Locate the cell with the specified text and output its [X, Y] center coordinate. 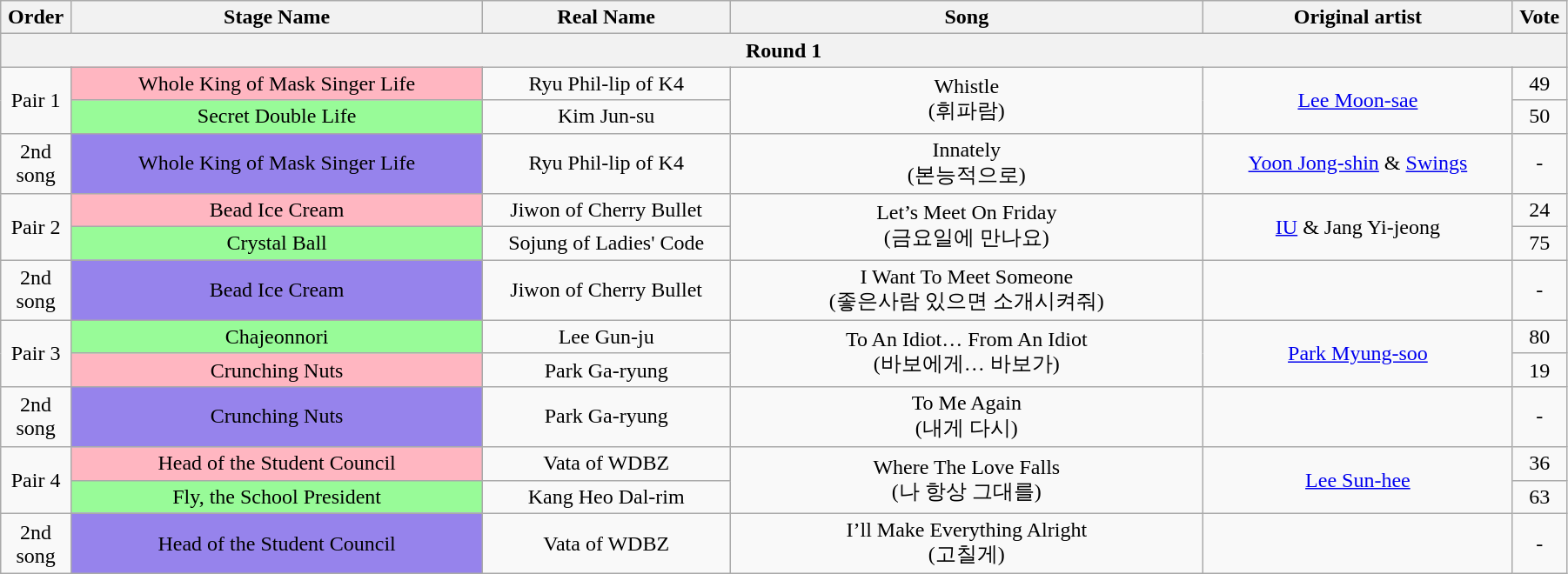
Pair 3 [37, 353]
24 [1540, 210]
36 [1540, 464]
Pair 1 [37, 100]
Song [967, 17]
Lee Gun-ju [606, 337]
Original artist [1357, 17]
19 [1540, 370]
Whistle(휘파람) [967, 100]
Crystal Ball [277, 244]
Stage Name [277, 17]
To An Idiot… From An Idiot(바보에게… 바보가) [967, 353]
Park Myung-soo [1357, 353]
Where The Love Falls(나 항상 그대를) [967, 480]
80 [1540, 337]
Pair 2 [37, 227]
Yoon Jong-shin & Swings [1357, 164]
Chajeonnori [277, 337]
IU & Jang Yi-jeong [1357, 227]
Let’s Meet On Friday(금요일에 만나요) [967, 227]
Real Name [606, 17]
75 [1540, 244]
Kang Heo Dal-rim [606, 497]
To Me Again(내게 다시) [967, 417]
50 [1540, 117]
I’ll Make Everything Alright(고칠게) [967, 544]
Round 1 [784, 50]
49 [1540, 83]
Lee Sun-hee [1357, 480]
Fly, the School President [277, 497]
Innately(본능적으로) [967, 164]
Sojung of Ladies' Code [606, 244]
Lee Moon-sae [1357, 100]
63 [1540, 497]
Order [37, 17]
I Want To Meet Someone(좋은사람 있으면 소개시켜줘) [967, 290]
Vote [1540, 17]
Kim Jun-su [606, 117]
Pair 4 [37, 480]
Secret Double Life [277, 117]
